For the text-containing cell, return its midpoint in [X, Y] coordinate format. 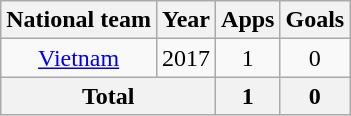
Vietnam [79, 58]
National team [79, 20]
Goals [315, 20]
Year [186, 20]
Total [108, 96]
Apps [248, 20]
2017 [186, 58]
